Extract the (X, Y) coordinate from the center of the cell holding the provided text.  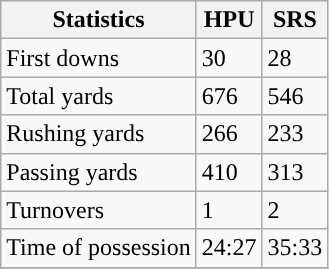
2 (295, 210)
Time of possession (99, 248)
233 (295, 134)
SRS (295, 20)
HPU (229, 20)
28 (295, 58)
30 (229, 58)
Rushing yards (99, 134)
First downs (99, 58)
676 (229, 96)
Statistics (99, 20)
266 (229, 134)
313 (295, 172)
35:33 (295, 248)
24:27 (229, 248)
Turnovers (99, 210)
410 (229, 172)
Passing yards (99, 172)
Total yards (99, 96)
546 (295, 96)
1 (229, 210)
